From the cell containing the given text, extract its center point as (x, y) coordinate. 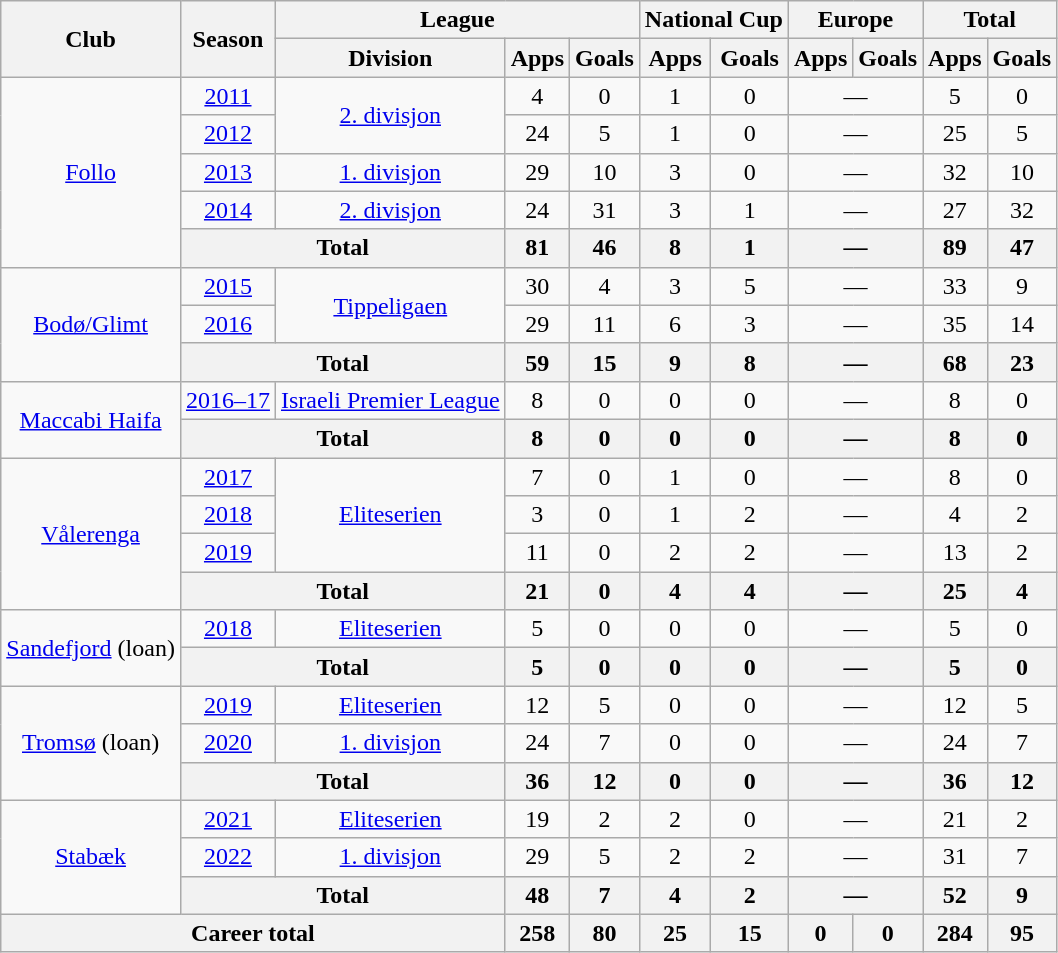
2022 (228, 857)
14 (1022, 324)
League (457, 20)
2014 (228, 210)
89 (955, 248)
95 (1022, 933)
2013 (228, 172)
2015 (228, 286)
Season (228, 39)
Europe (855, 20)
33 (955, 286)
Follo (91, 172)
Tippeligaen (390, 305)
2016 (228, 324)
52 (955, 895)
Club (91, 39)
Tromsø (loan) (91, 743)
2020 (228, 743)
2017 (228, 477)
47 (1022, 248)
Stabæk (91, 857)
284 (955, 933)
2012 (228, 134)
27 (955, 210)
13 (955, 553)
258 (537, 933)
2021 (228, 819)
23 (1022, 362)
30 (537, 286)
Division (390, 58)
Maccabi Haifa (91, 419)
59 (537, 362)
Bodø/Glimt (91, 324)
81 (537, 248)
6 (675, 324)
48 (537, 895)
68 (955, 362)
2016–17 (228, 400)
2011 (228, 96)
35 (955, 324)
46 (605, 248)
Career total (253, 933)
National Cup (714, 20)
19 (537, 819)
Sandefjord (loan) (91, 648)
Israeli Premier League (390, 400)
80 (605, 933)
Vålerenga (91, 534)
